Find where the given text appears and provide that cell's center as (x, y) coordinate. 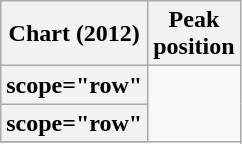
Chart (2012) (74, 34)
Peakposition (194, 34)
